Output the [x, y] coordinate of the center of the cell containing the given text.  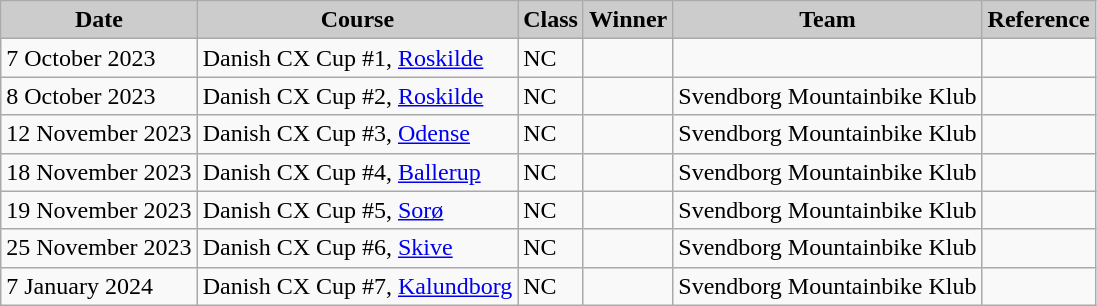
Danish CX Cup #3, Odense [358, 134]
Danish CX Cup #2, Roskilde [358, 96]
Danish CX Cup #5, Sorø [358, 210]
Danish CX Cup #7, Kalundborg [358, 286]
7 January 2024 [99, 286]
8 October 2023 [99, 96]
Date [99, 20]
Danish CX Cup #1, Roskilde [358, 58]
25 November 2023 [99, 248]
7 October 2023 [99, 58]
Danish CX Cup #4, Ballerup [358, 172]
Danish CX Cup #6, Skive [358, 248]
Winner [628, 20]
18 November 2023 [99, 172]
19 November 2023 [99, 210]
Course [358, 20]
Team [828, 20]
12 November 2023 [99, 134]
Reference [1038, 20]
Class [551, 20]
